Output the [x, y] coordinate of the center of the cell containing the given text.  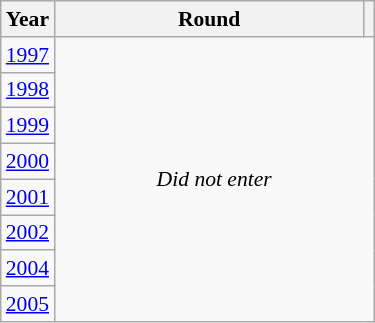
Year [28, 19]
1997 [28, 55]
1998 [28, 90]
Did not enter [214, 180]
2005 [28, 304]
2000 [28, 162]
2001 [28, 197]
2004 [28, 269]
2002 [28, 233]
1999 [28, 126]
Round [209, 19]
